Identify which cell holds the provided text, then report its (x, y) central coordinate. 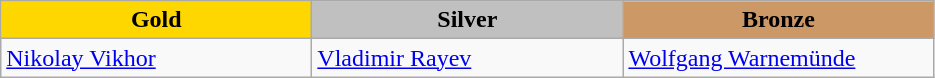
Bronze (778, 20)
Vladimir Rayev (468, 58)
Silver (468, 20)
Nikolay Vikhor (156, 58)
Wolfgang Warnemünde (778, 58)
Gold (156, 20)
